Return the (X, Y) coordinate for the center point of the cell that contains the specified text.  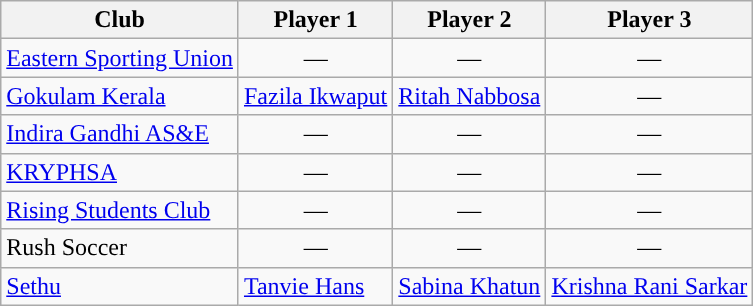
Indira Gandhi AS&E (120, 134)
Sethu (120, 286)
Krishna Rani Sarkar (650, 286)
KRYPHSA (120, 172)
Fazila Ikwaput (315, 96)
Player 2 (470, 20)
Rush Soccer (120, 248)
Club (120, 20)
Gokulam Kerala (120, 96)
Rising Students Club (120, 210)
Tanvie Hans (315, 286)
Sabina Khatun (470, 286)
Player 3 (650, 20)
Player 1 (315, 20)
Eastern Sporting Union (120, 58)
Ritah Nabbosa (470, 96)
